Locate the cell with the specified text and output its (X, Y) center coordinate. 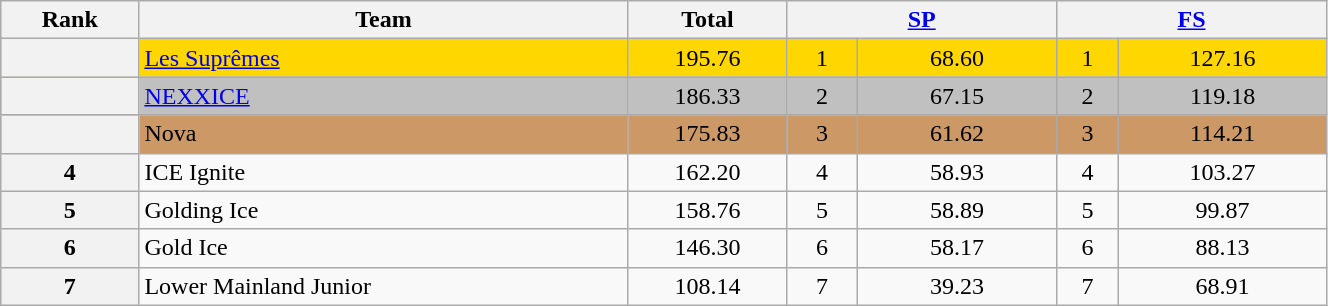
NEXXICE (384, 96)
108.14 (708, 286)
175.83 (708, 134)
68.91 (1223, 286)
Total (708, 20)
99.87 (1223, 210)
Rank (70, 20)
186.33 (708, 96)
Les Suprêmes (384, 58)
Team (384, 20)
61.62 (956, 134)
Lower Mainland Junior (384, 286)
SP (922, 20)
58.89 (956, 210)
39.23 (956, 286)
ICE Ignite (384, 172)
58.93 (956, 172)
162.20 (708, 172)
119.18 (1223, 96)
114.21 (1223, 134)
127.16 (1223, 58)
FS (1192, 20)
Gold Ice (384, 248)
103.27 (1223, 172)
67.15 (956, 96)
158.76 (708, 210)
58.17 (956, 248)
Golding Ice (384, 210)
88.13 (1223, 248)
195.76 (708, 58)
68.60 (956, 58)
146.30 (708, 248)
Nova (384, 134)
